For the text-containing cell, return its midpoint in [x, y] coordinate format. 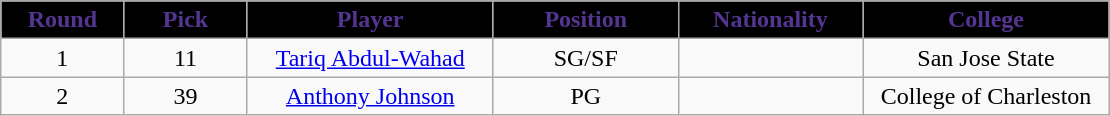
SG/SF [586, 58]
College of Charleston [986, 96]
Tariq Abdul-Wahad [370, 58]
1 [62, 58]
Anthony Johnson [370, 96]
Position [586, 20]
39 [186, 96]
2 [62, 96]
Nationality [770, 20]
Pick [186, 20]
PG [586, 96]
Player [370, 20]
San Jose State [986, 58]
Round [62, 20]
College [986, 20]
11 [186, 58]
